Extract the [X, Y] coordinate from the center of the cell holding the provided text.  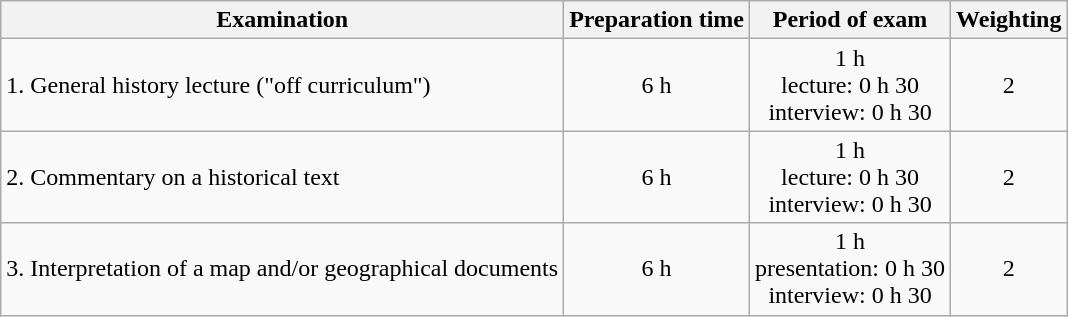
1. General history lecture ("off curriculum") [282, 85]
Examination [282, 20]
Weighting [1009, 20]
2. Commentary on a historical text [282, 177]
1 hpresentation: 0 h 30interview: 0 h 30 [850, 269]
3. Interpretation of a map and/or geographical documents [282, 269]
Preparation time [657, 20]
Period of exam [850, 20]
